Return (x, y) of the center of cell containing provided text 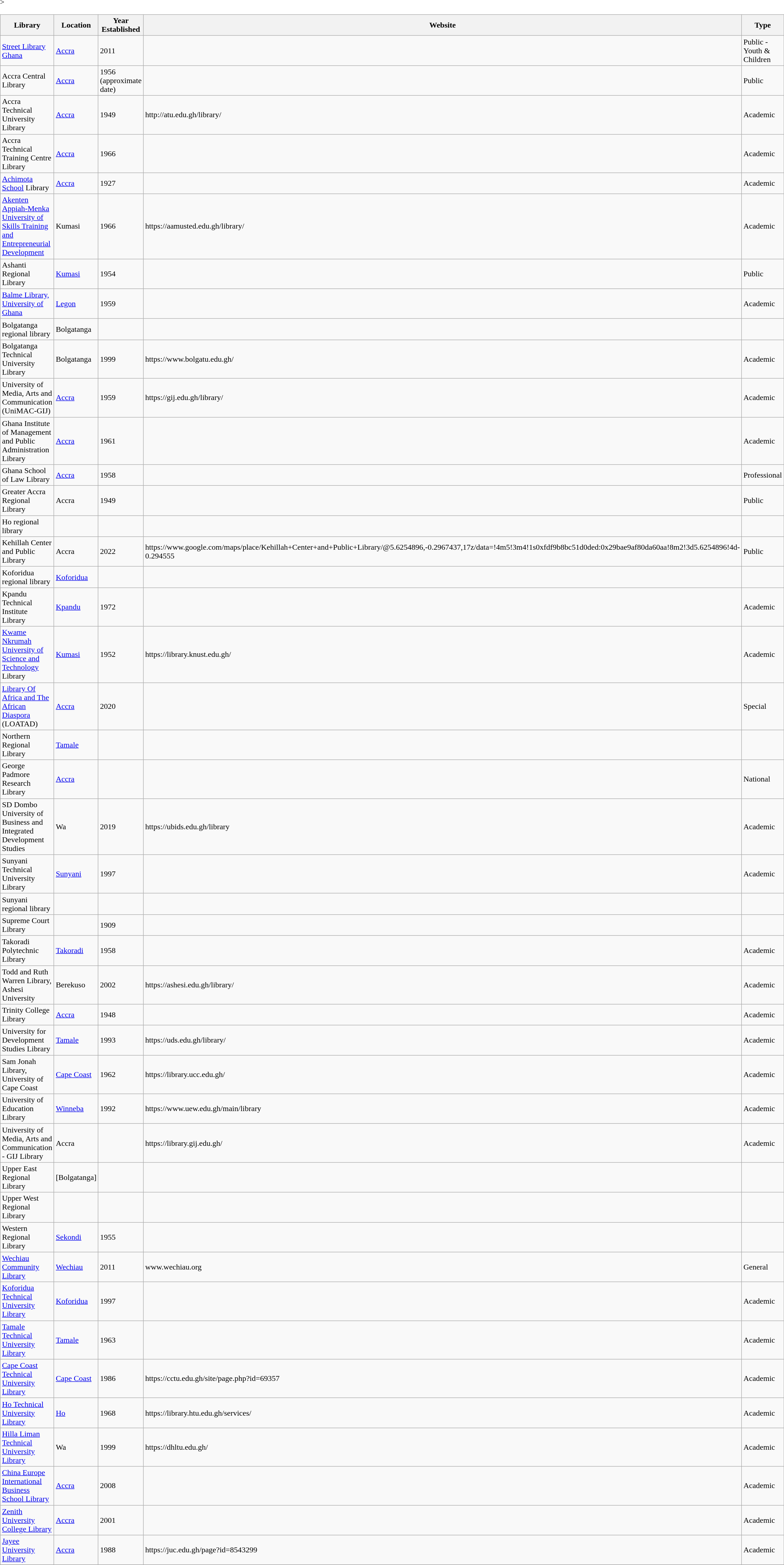
Winneba (76, 1109)
Sunyani Technical University Library (27, 874)
https://library.knust.edu.gh/ (443, 655)
Ho (76, 1413)
Sunyani regional library (27, 904)
General (763, 1267)
Koforidua Technical University Library (27, 1301)
SD Dombo University of Business and Integrated Development Studies (27, 827)
Year Established (121, 25)
National (763, 779)
Website (443, 25)
Professional (763, 475)
1986 (121, 1379)
Bolgatanga Technical University Library (27, 359)
1956 (approximate date) (121, 81)
University of Media, Arts and Communication - GIJ Library (27, 1143)
Zenith University College Library (27, 1520)
Kehillah Center and Public Library (27, 552)
Kwame Nkrumah University of Science and Technology Library (27, 655)
Greater Accra Regional Library (27, 501)
1988 (121, 1550)
University for Development Studies Library (27, 1040)
https://uds.edu.gh/library/ (443, 1040)
https://library.ucc.edu.gh/ (443, 1075)
Todd and Ruth Warren Library, Ashesi University (27, 985)
Bolgatanga regional library (27, 329)
https://juc.edu.gh/page?id=8543299 (443, 1550)
2008 (121, 1486)
Accra Technical University Library (27, 115)
Berekuso (76, 985)
Kpandu (76, 607)
Takoradi (76, 950)
Legon (76, 304)
Library Of Africa and The African Diaspora (LOATAD) (27, 706)
Akenten Appiah-Menka University of Skills Training and Entrepreneurial Development (27, 226)
https://gij.edu.gh/library/ (443, 397)
1927 (121, 183)
https://cctu.edu.gh/site/page.php?id=69357 (443, 1379)
Location (76, 25)
Sam Jonah Library, University of Cape Coast (27, 1075)
Ghana Institute of Management and Public Administration Library (27, 441)
Balme Library, University of Ghana (27, 304)
2022 (121, 552)
Public - Youth & Children (763, 51)
Sekondi (76, 1237)
Ghana School of Law Library (27, 475)
https://ubids.edu.gh/library (443, 827)
2019 (121, 827)
1972 (121, 607)
Accra Technical Training Centre Library (27, 153)
www.wechiau.org (443, 1267)
https://www.uew.edu.gh/main/library (443, 1109)
https://ashesi.edu.gh/library/ (443, 985)
Sunyani (76, 874)
https://dhltu.edu.gh/ (443, 1447)
Ho regional library (27, 526)
Western Regional Library (27, 1237)
https://www.bolgatu.edu.gh/ (443, 359)
1968 (121, 1413)
Wechiau Community Library (27, 1267)
Trinity College Library (27, 1015)
https://library.htu.edu.gh/services/ (443, 1413)
1963 (121, 1340)
Library (27, 25)
Street Library Ghana (27, 51)
1948 (121, 1015)
Supreme Court Library (27, 925)
http://atu.edu.gh/library/ (443, 115)
Cape Coast Technical University Library (27, 1379)
1954 (121, 274)
2020 (121, 706)
Special (763, 706)
Upper East Regional Library (27, 1177)
https://aamusted.edu.gh/library/ (443, 226)
1952 (121, 655)
Type (763, 25)
Hilla Liman Technical University Library (27, 1447)
[Bolgatanga] (76, 1177)
Jayee University Library (27, 1550)
Kpandu Technical Institute Library (27, 607)
https://library.gij.edu.gh/ (443, 1143)
1909 (121, 925)
2001 (121, 1520)
Achimota School Library (27, 183)
Accra Central Library (27, 81)
George Padmore Research Library (27, 779)
1993 (121, 1040)
University of Media, Arts and Communication (UniMAC-GIJ) (27, 397)
University of Education Library (27, 1109)
1955 (121, 1237)
1962 (121, 1075)
2002 (121, 985)
Wechiau (76, 1267)
Koforidua regional library (27, 577)
Tamale Technical University Library (27, 1340)
Takoradi Polytechnic Library (27, 950)
1992 (121, 1109)
Northern Regional Library (27, 745)
Upper West Regional Library (27, 1207)
China Europe International Business School Library (27, 1486)
Ho Technical University Library (27, 1413)
Ashanti Regional Library (27, 274)
1961 (121, 441)
